Capture the cell that displays the provided text and extract its [X, Y] central coordinate. 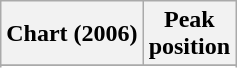
Chart (2006) [72, 34]
Peakposition [189, 34]
